Return the [x, y] coordinate for the center point of the cell that contains the specified text.  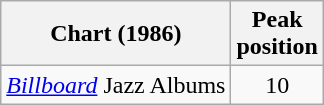
Chart (1986) [116, 34]
Billboard Jazz Albums [116, 85]
Peakposition [277, 34]
10 [277, 85]
